Extract the (x, y) coordinate from the center of the cell holding the provided text.  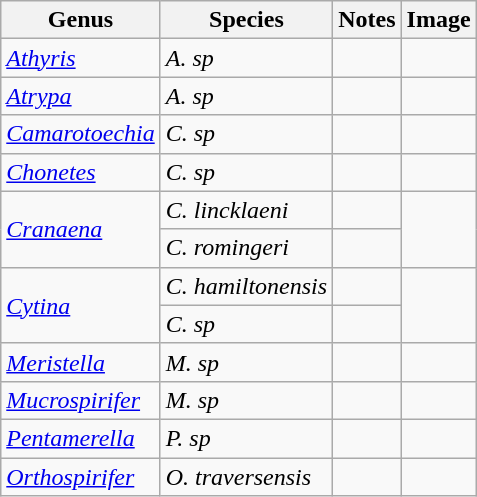
Chonetes (80, 172)
O. traversensis (246, 477)
Orthospirifer (80, 477)
C. hamiltonensis (246, 286)
C. lincklaeni (246, 210)
Genus (80, 20)
Cytina (80, 305)
Mucrospirifer (80, 400)
Meristella (80, 362)
Athyris (80, 58)
Cranaena (80, 229)
C. romingeri (246, 248)
Image (438, 20)
Pentamerella (80, 438)
Atrypa (80, 96)
Camarotoechia (80, 134)
P. sp (246, 438)
Species (246, 20)
Notes (367, 20)
